Detect which cell encompasses the target text, then output its [x, y] center coordinate. 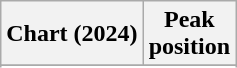
Chart (2024) [72, 34]
Peakposition [189, 34]
